Pinpoint the cell where the given text exists, returning its (X, Y) midpoint coordinate. 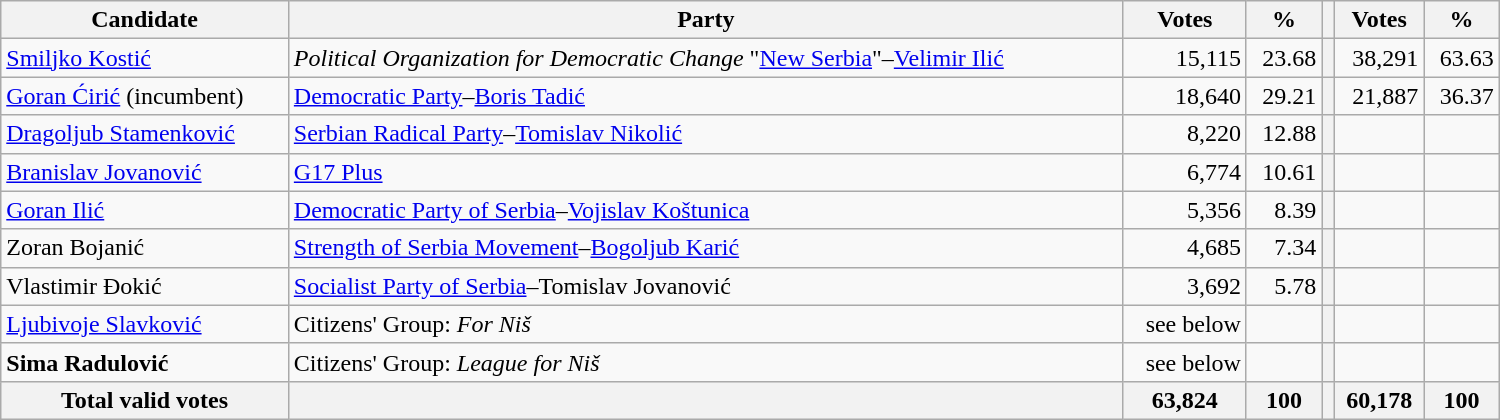
Party (706, 20)
Democratic Party of Serbia–Vojislav Koštunica (706, 210)
Dragoljub Stamenković (145, 134)
5,356 (1184, 210)
4,685 (1184, 248)
15,115 (1184, 58)
63.63 (1462, 58)
Citizens' Group: For Niš (706, 324)
18,640 (1184, 96)
Smiljko Kostić (145, 58)
63,824 (1184, 400)
Candidate (145, 20)
Zoran Bojanić (145, 248)
Strength of Serbia Movement–Bogoljub Karić (706, 248)
Political Organization for Democratic Change "New Serbia"–Velimir Ilić (706, 58)
10.61 (1284, 172)
21,887 (1380, 96)
8,220 (1184, 134)
Total valid votes (145, 400)
38,291 (1380, 58)
23.68 (1284, 58)
7.34 (1284, 248)
Sima Radulović (145, 362)
Serbian Radical Party–Tomislav Nikolić (706, 134)
Vlastimir Đokić (145, 286)
Citizens' Group: League for Niš (706, 362)
12.88 (1284, 134)
60,178 (1380, 400)
Branislav Jovanović (145, 172)
6,774 (1184, 172)
Ljubivoje Slavković (145, 324)
G17 Plus (706, 172)
5.78 (1284, 286)
Goran Ilić (145, 210)
8.39 (1284, 210)
Goran Ćirić (incumbent) (145, 96)
36.37 (1462, 96)
Socialist Party of Serbia–Tomislav Jovanović (706, 286)
29.21 (1284, 96)
3,692 (1184, 286)
Democratic Party–Boris Tadić (706, 96)
